Scan for the cell matching the given text and deliver its [x, y] coordinate at center. 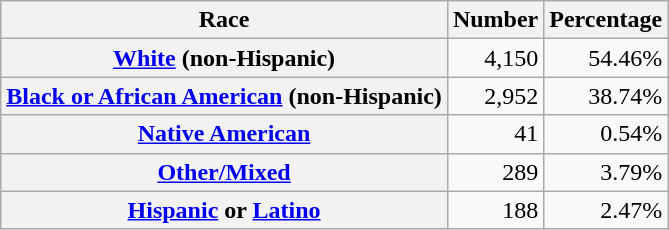
38.74% [606, 96]
Race [224, 20]
Native American [224, 134]
2.47% [606, 210]
Percentage [606, 20]
3.79% [606, 172]
Other/Mixed [224, 172]
2,952 [495, 96]
54.46% [606, 58]
0.54% [606, 134]
41 [495, 134]
289 [495, 172]
Number [495, 20]
Black or African American (non-Hispanic) [224, 96]
4,150 [495, 58]
188 [495, 210]
Hispanic or Latino [224, 210]
White (non-Hispanic) [224, 58]
